Search for the cell housing the specified text and yield its (X, Y) center coordinate. 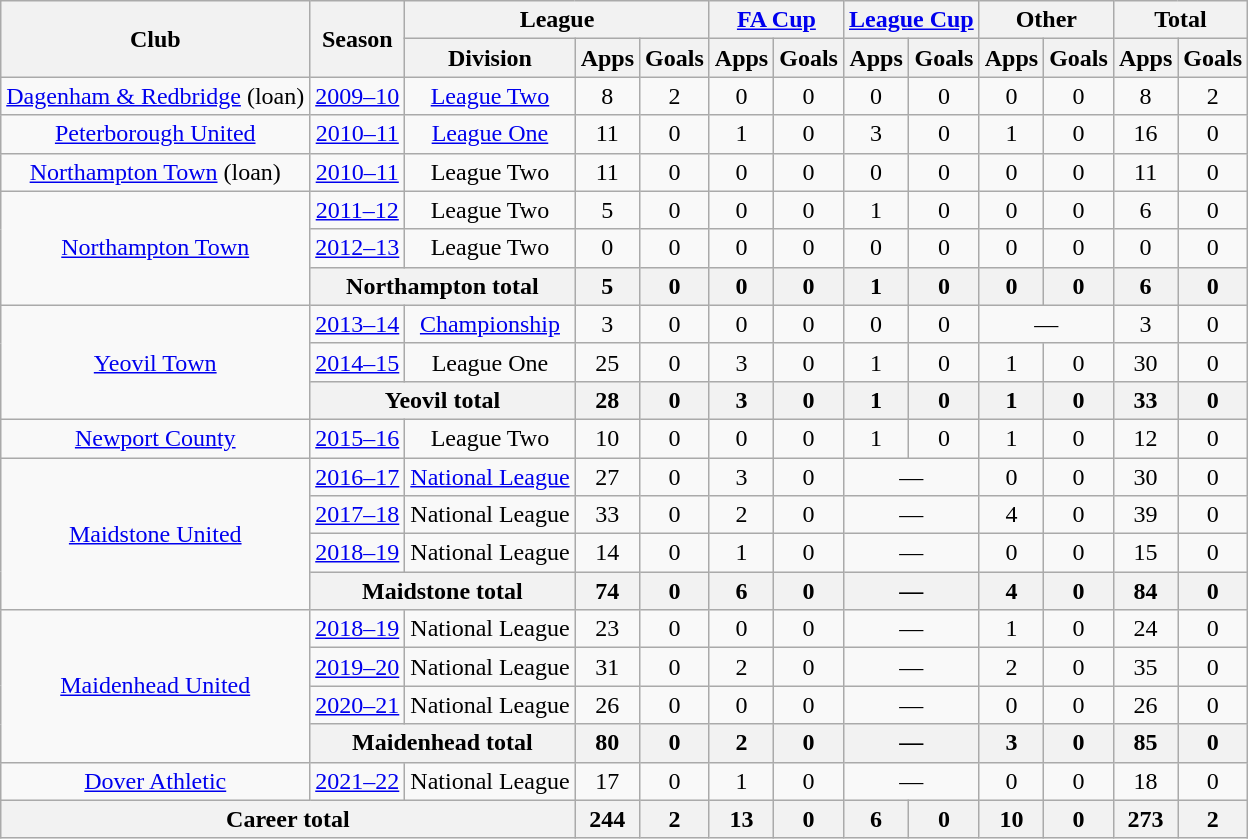
27 (607, 477)
2017–18 (358, 515)
28 (607, 400)
244 (607, 819)
74 (607, 591)
2020–21 (358, 705)
13 (741, 819)
25 (607, 362)
16 (1145, 134)
Season (358, 39)
84 (1145, 591)
Northampton total (442, 286)
39 (1145, 515)
15 (1145, 553)
Club (156, 39)
35 (1145, 667)
31 (607, 667)
17 (607, 781)
Championship (490, 324)
FA Cup (776, 20)
85 (1145, 743)
2014–15 (358, 362)
Other (1046, 20)
League (557, 20)
Total (1180, 20)
23 (607, 629)
24 (1145, 629)
14 (607, 553)
273 (1145, 819)
Maidenhead total (442, 743)
Northampton Town (156, 248)
18 (1145, 781)
80 (607, 743)
Yeovil Town (156, 362)
2021–22 (358, 781)
2012–13 (358, 248)
12 (1145, 438)
Peterborough United (156, 134)
Dagenham & Redbridge (loan) (156, 96)
Yeovil total (442, 400)
League Cup (911, 20)
2015–16 (358, 438)
Dover Athletic (156, 781)
Newport County (156, 438)
Career total (288, 819)
Division (490, 58)
2011–12 (358, 210)
2019–20 (358, 667)
2013–14 (358, 324)
Maidstone United (156, 534)
Maidenhead United (156, 686)
2009–10 (358, 96)
2016–17 (358, 477)
Northampton Town (loan) (156, 172)
Maidstone total (442, 591)
